Pinpoint the cell where the given text exists, returning its [X, Y] midpoint coordinate. 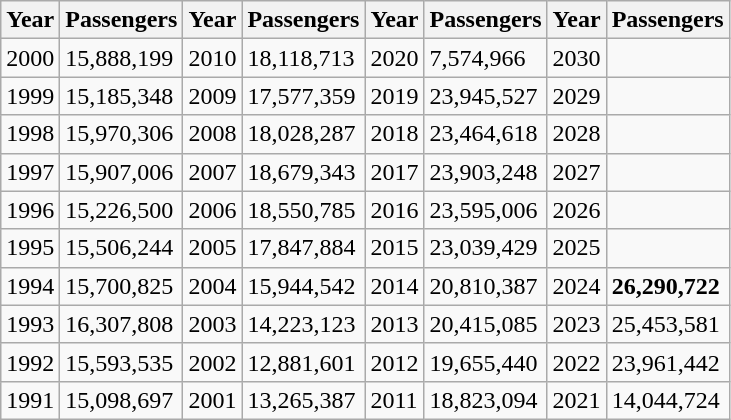
2028 [576, 134]
18,028,287 [304, 134]
2010 [212, 58]
2001 [212, 400]
2016 [394, 210]
14,044,724 [668, 400]
2011 [394, 400]
23,945,527 [486, 96]
1997 [30, 172]
26,290,722 [668, 286]
12,881,601 [304, 362]
2002 [212, 362]
15,970,306 [122, 134]
2013 [394, 324]
1998 [30, 134]
2007 [212, 172]
1995 [30, 248]
17,577,359 [304, 96]
16,307,808 [122, 324]
2000 [30, 58]
20,415,085 [486, 324]
23,961,442 [668, 362]
2023 [576, 324]
18,118,713 [304, 58]
23,595,006 [486, 210]
23,464,618 [486, 134]
7,574,966 [486, 58]
15,593,535 [122, 362]
17,847,884 [304, 248]
2030 [576, 58]
2021 [576, 400]
19,655,440 [486, 362]
2025 [576, 248]
15,185,348 [122, 96]
25,453,581 [668, 324]
23,903,248 [486, 172]
2004 [212, 286]
2020 [394, 58]
15,098,697 [122, 400]
15,888,199 [122, 58]
2022 [576, 362]
2027 [576, 172]
2009 [212, 96]
2003 [212, 324]
2029 [576, 96]
2026 [576, 210]
2019 [394, 96]
1999 [30, 96]
18,550,785 [304, 210]
14,223,123 [304, 324]
1996 [30, 210]
1992 [30, 362]
2014 [394, 286]
23,039,429 [486, 248]
2008 [212, 134]
15,907,006 [122, 172]
18,823,094 [486, 400]
2024 [576, 286]
2017 [394, 172]
2012 [394, 362]
2006 [212, 210]
1993 [30, 324]
18,679,343 [304, 172]
15,944,542 [304, 286]
1991 [30, 400]
15,506,244 [122, 248]
13,265,387 [304, 400]
2015 [394, 248]
2018 [394, 134]
20,810,387 [486, 286]
15,700,825 [122, 286]
2005 [212, 248]
1994 [30, 286]
15,226,500 [122, 210]
